From the cell containing the given text, extract its center point as [x, y] coordinate. 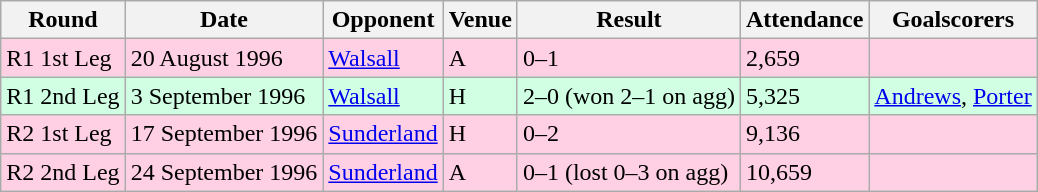
R1 2nd Leg [63, 96]
Date [224, 20]
2–0 (won 2–1 on agg) [628, 96]
Opponent [383, 20]
R2 1st Leg [63, 134]
0–2 [628, 134]
Andrews, Porter [953, 96]
2,659 [804, 58]
9,136 [804, 134]
3 September 1996 [224, 96]
10,659 [804, 172]
20 August 1996 [224, 58]
0–1 [628, 58]
Goalscorers [953, 20]
0–1 (lost 0–3 on agg) [628, 172]
Round [63, 20]
R1 1st Leg [63, 58]
24 September 1996 [224, 172]
Result [628, 20]
R2 2nd Leg [63, 172]
17 September 1996 [224, 134]
Venue [480, 20]
Attendance [804, 20]
5,325 [804, 96]
